Pinpoint the cell where the given text exists, returning its (X, Y) midpoint coordinate. 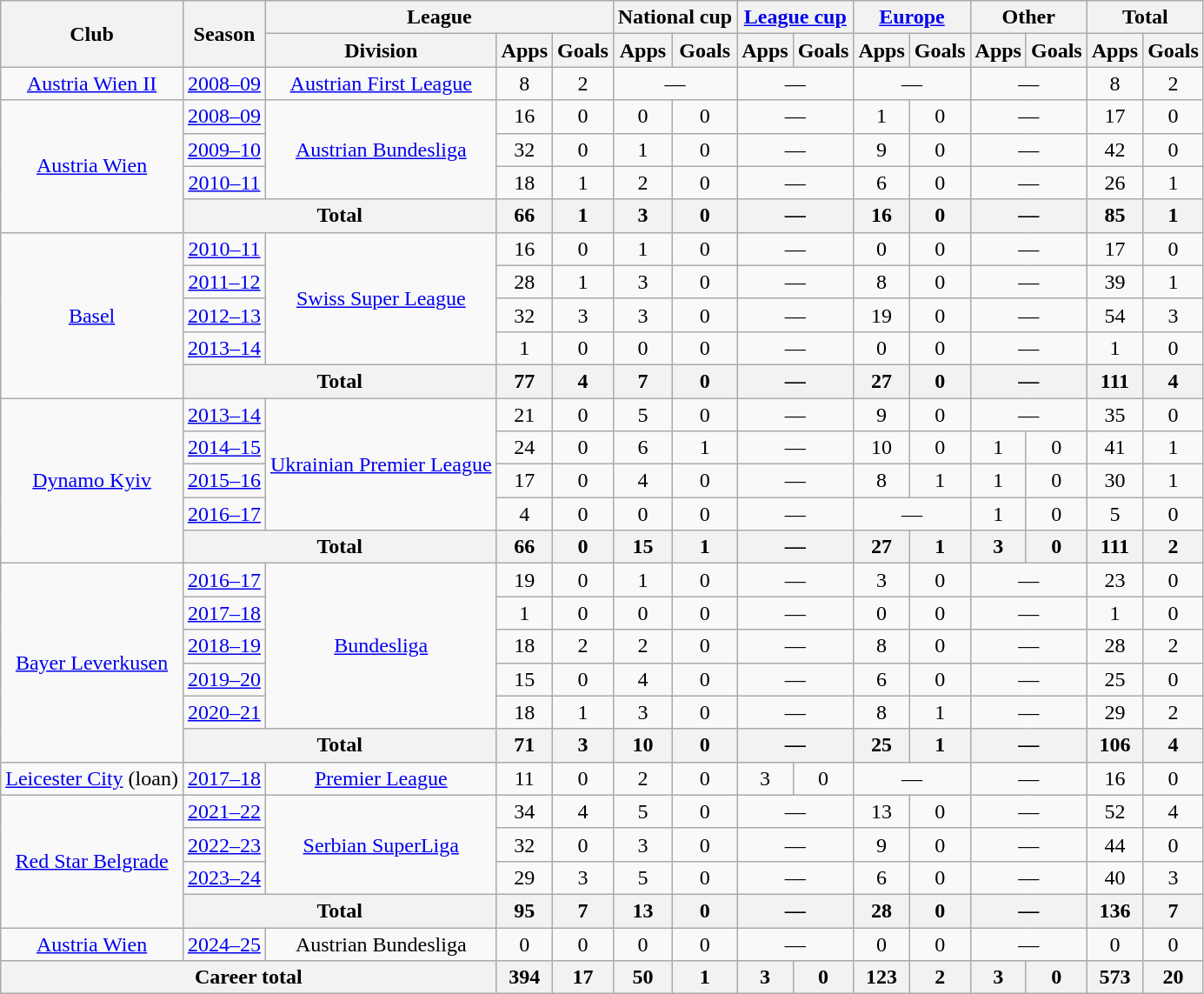
Division (381, 50)
2024–25 (224, 944)
77 (524, 381)
2021–22 (224, 811)
2018–19 (224, 646)
35 (1114, 415)
30 (1114, 481)
2009–10 (224, 150)
League (439, 17)
League cup (795, 17)
26 (1114, 183)
23 (1114, 580)
Season (224, 34)
50 (642, 977)
2020–21 (224, 712)
20 (1174, 977)
2023–24 (224, 877)
11 (524, 778)
Red Star Belgrade (92, 861)
Career total (249, 977)
2011–12 (224, 282)
Bundesliga (381, 646)
Basel (92, 315)
National cup (675, 17)
Serbian SuperLiga (381, 844)
136 (1114, 911)
Other (1028, 17)
573 (1114, 977)
21 (524, 415)
Dynamo Kyiv (92, 481)
Leicester City (loan) (92, 778)
95 (524, 911)
2019–20 (224, 679)
2015–16 (224, 481)
52 (1114, 811)
106 (1114, 745)
394 (524, 977)
2022–23 (224, 844)
Swiss Super League (381, 298)
44 (1114, 844)
41 (1114, 448)
Bayer Leverkusen (92, 663)
40 (1114, 877)
71 (524, 745)
Austria Wien II (92, 83)
Austrian First League (381, 83)
Ukrainian Premier League (381, 464)
42 (1114, 150)
39 (1114, 282)
2014–15 (224, 448)
85 (1114, 216)
34 (524, 811)
24 (524, 448)
Club (92, 34)
Europe (912, 17)
2012–13 (224, 315)
123 (881, 977)
Premier League (381, 778)
54 (1114, 315)
